Locate the cell with the specified text and output its (X, Y) center coordinate. 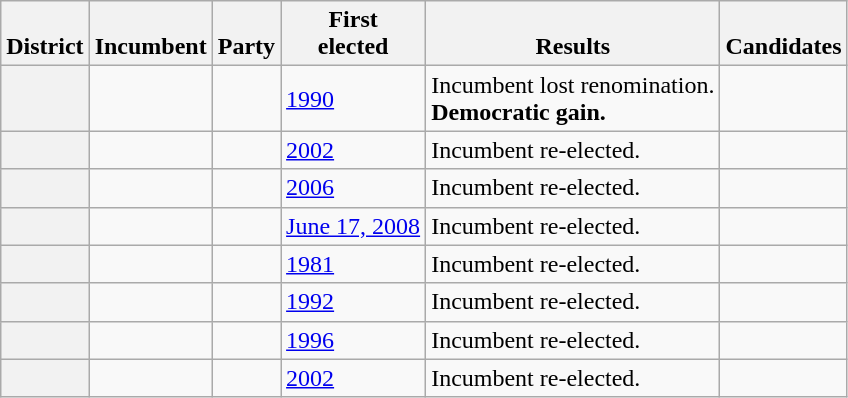
Firstelected (354, 34)
Candidates (784, 34)
June 17, 2008 (354, 226)
1981 (354, 264)
Results (573, 34)
1992 (354, 302)
District (45, 34)
Incumbent lost renomination.Democratic gain. (573, 98)
1990 (354, 98)
2006 (354, 188)
1996 (354, 340)
Party (246, 34)
Incumbent (150, 34)
